Extract the (X, Y) coordinate from the center of the cell holding the provided text.  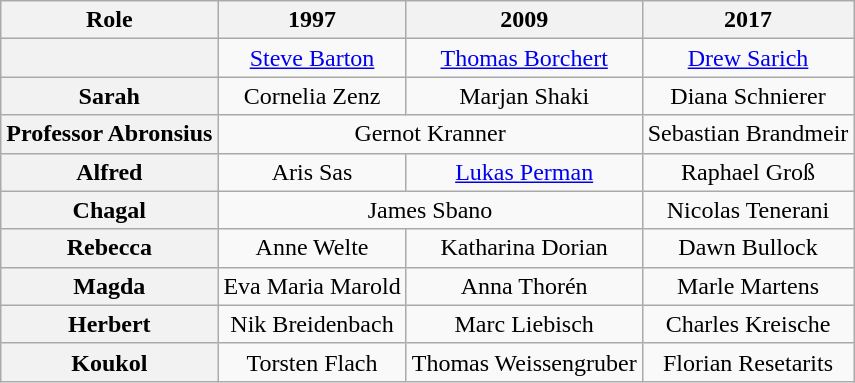
Chagal (110, 210)
Florian Resetarits (748, 362)
Katharina Dorian (524, 248)
Thomas Weissengruber (524, 362)
Lukas Perman (524, 172)
2009 (524, 20)
Drew Sarich (748, 58)
Dawn Bullock (748, 248)
Gernot Kranner (430, 134)
James Sbano (430, 210)
Sarah (110, 96)
Nik Breidenbach (312, 324)
Role (110, 20)
Cornelia Zenz (312, 96)
Alfred (110, 172)
Marle Martens (748, 286)
1997 (312, 20)
Anne Welte (312, 248)
Koukol (110, 362)
Aris Sas (312, 172)
2017 (748, 20)
Charles Kreische (748, 324)
Herbert (110, 324)
Diana Schnierer (748, 96)
Anna Thorén (524, 286)
Eva Maria Marold (312, 286)
Steve Barton (312, 58)
Thomas Borchert (524, 58)
Nicolas Tenerani (748, 210)
Magda (110, 286)
Torsten Flach (312, 362)
Rebecca (110, 248)
Professor Abronsius (110, 134)
Raphael Groß (748, 172)
Sebastian Brandmeir (748, 134)
Marjan Shaki (524, 96)
Marc Liebisch (524, 324)
